Scan for the cell matching the given text and deliver its (x, y) coordinate at center. 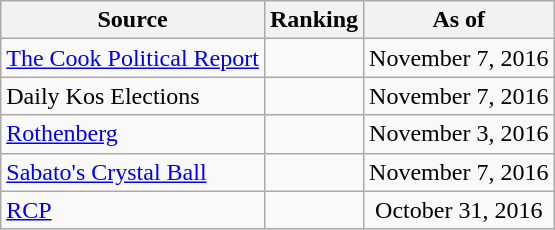
RCP (133, 210)
Source (133, 20)
Sabato's Crystal Ball (133, 172)
The Cook Political Report (133, 58)
Ranking (314, 20)
As of (459, 20)
Daily Kos Elections (133, 96)
October 31, 2016 (459, 210)
November 3, 2016 (459, 134)
Rothenberg (133, 134)
